Locate the cell with the specified text and output its [x, y] center coordinate. 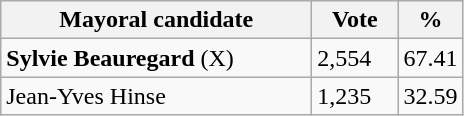
Vote [355, 20]
2,554 [355, 58]
% [430, 20]
Mayoral candidate [156, 20]
67.41 [430, 58]
Jean-Yves Hinse [156, 96]
Sylvie Beauregard (X) [156, 58]
32.59 [430, 96]
1,235 [355, 96]
